Provide the (x, y) coordinate of the cell's center where the given text is located.  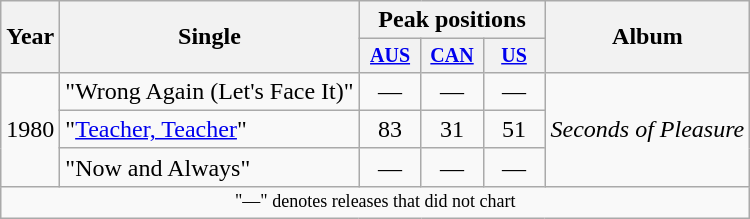
Peak positions (452, 20)
51 (514, 129)
Single (210, 37)
1980 (30, 129)
"Wrong Again (Let's Face It)" (210, 91)
"—" denotes releases that did not chart (376, 202)
Year (30, 37)
US (514, 56)
83 (390, 129)
Album (648, 37)
31 (452, 129)
Seconds of Pleasure (648, 129)
AUS (390, 56)
"Now and Always" (210, 167)
CAN (452, 56)
"Teacher, Teacher" (210, 129)
